For the text-containing cell, return its midpoint in [x, y] coordinate format. 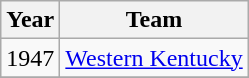
Year [30, 20]
Team [154, 20]
1947 [30, 58]
Western Kentucky [154, 58]
